Determine the (X, Y) coordinate at the center of the cell enclosing the given text.  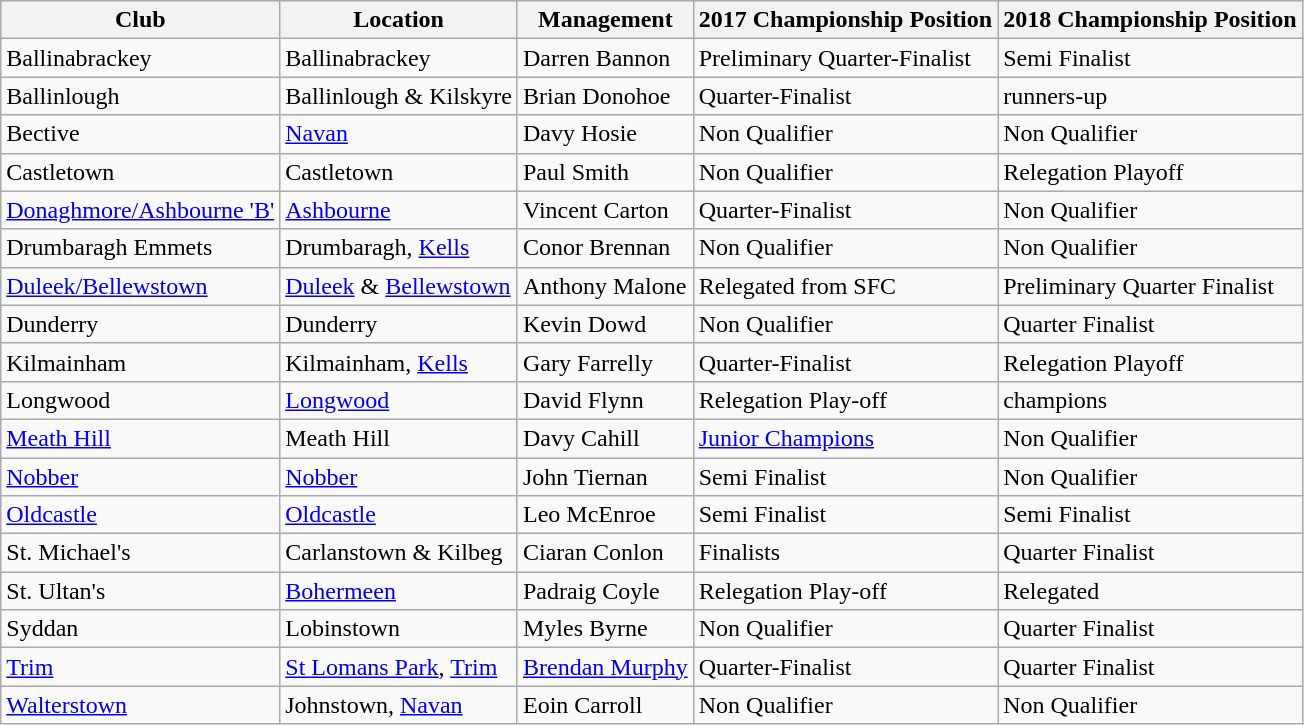
Ballinlough (140, 96)
Preliminary Quarter Finalist (1150, 286)
Finalists (845, 553)
Paul Smith (605, 172)
Bohermeen (399, 591)
Donaghmore/Ashbourne 'B' (140, 210)
Johnstown, Navan (399, 705)
2018 Championship Position (1150, 20)
Walterstown (140, 705)
Ballinlough & Kilskyre (399, 96)
St. Michael's (140, 553)
Drumbaragh Emmets (140, 248)
Location (399, 20)
Syddan (140, 629)
Conor Brennan (605, 248)
Kilmainham (140, 362)
Management (605, 20)
Eoin Carroll (605, 705)
Davy Hosie (605, 134)
2017 Championship Position (845, 20)
Myles Byrne (605, 629)
Drumbaragh, Kells (399, 248)
Anthony Malone (605, 286)
Navan (399, 134)
Kilmainham, Kells (399, 362)
St. Ultan's (140, 591)
Davy Cahill (605, 438)
Carlanstown & Kilbeg (399, 553)
Brian Donohoe (605, 96)
Bective (140, 134)
Preliminary Quarter-Finalist (845, 58)
Relegated (1150, 591)
Ashbourne (399, 210)
John Tiernan (605, 477)
Lobinstown (399, 629)
Vincent Carton (605, 210)
St Lomans Park, Trim (399, 667)
David Flynn (605, 400)
champions (1150, 400)
Leo McEnroe (605, 515)
Kevin Dowd (605, 324)
runners-up (1150, 96)
Padraig Coyle (605, 591)
Trim (140, 667)
Duleek & Bellewstown (399, 286)
Ciaran Conlon (605, 553)
Duleek/Bellewstown (140, 286)
Relegated from SFC (845, 286)
Darren Bannon (605, 58)
Brendan Murphy (605, 667)
Club (140, 20)
Gary Farrelly (605, 362)
Junior Champions (845, 438)
